Pinpoint the cell where the given text exists, returning its [x, y] midpoint coordinate. 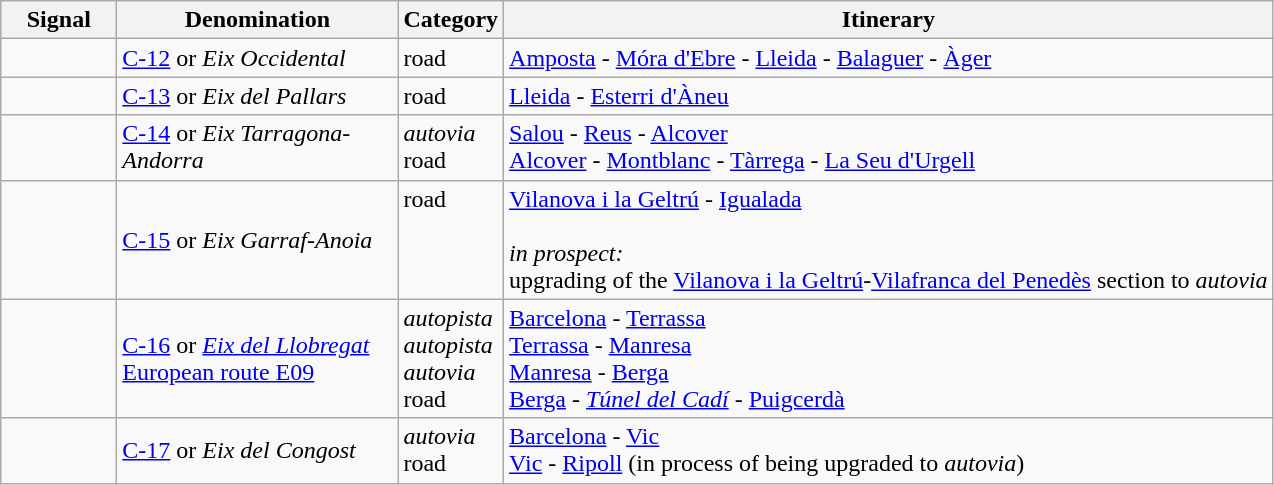
Salou - Reus - Alcover Alcover - Montblanc - Tàrrega - La Seu d'Urgell [889, 148]
Vilanova i la Geltrú - Igualadain prospect: upgrading of the Vilanova i la Geltrú-Vilafranca del Penedès section to autovia [889, 240]
C-15 or Eix Garraf-Anoia [258, 240]
C-14 or Eix Tarragona-Andorra [258, 148]
Category [451, 20]
Denomination [258, 20]
Itinerary [889, 20]
autopistaautopistaautoviaroad [451, 358]
C-12 or Eix Occidental [258, 58]
C-16 or Eix del LlobregatEuropean route E09 [258, 358]
Barcelona - VicVic - Ripoll (in process of being upgraded to autovia) [889, 450]
Signal [59, 20]
C-17 or Eix del Congost [258, 450]
Barcelona - Terrassa Terrassa - ManresaManresa - BergaBerga - Túnel del Cadí - Puigcerdà [889, 358]
C-13 or Eix del Pallars [258, 96]
Amposta - Móra d'Ebre - Lleida - Balaguer - Àger [889, 58]
Lleida - Esterri d'Àneu [889, 96]
